For the text-containing cell, return its midpoint in [X, Y] coordinate format. 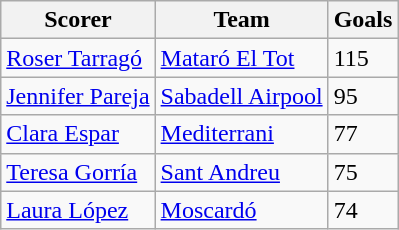
Sant Andreu [242, 172]
Sabadell Airpool [242, 96]
115 [363, 58]
Scorer [78, 20]
Mediterrani [242, 134]
Roser Tarragó [78, 58]
Teresa Gorría [78, 172]
Team [242, 20]
Jennifer Pareja [78, 96]
75 [363, 172]
Goals [363, 20]
Clara Espar [78, 134]
95 [363, 96]
74 [363, 210]
77 [363, 134]
Moscardó [242, 210]
Laura López [78, 210]
Mataró El Tot [242, 58]
